Determine the [X, Y] coordinate at the center of the cell enclosing the given text.  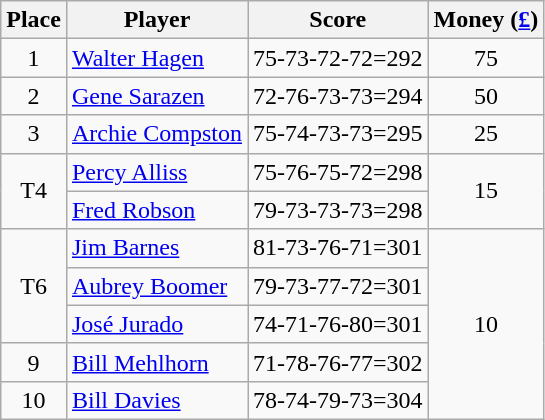
Percy Alliss [156, 172]
74-71-76-80=301 [338, 324]
9 [34, 362]
25 [486, 134]
Aubrey Boomer [156, 286]
78-74-79-73=304 [338, 400]
Bill Mehlhorn [156, 362]
T6 [34, 286]
72-76-73-73=294 [338, 96]
Jim Barnes [156, 248]
2 [34, 96]
José Jurado [156, 324]
Place [34, 20]
71-78-76-77=302 [338, 362]
75-74-73-73=295 [338, 134]
Score [338, 20]
Walter Hagen [156, 58]
79-73-77-72=301 [338, 286]
75-73-72-72=292 [338, 58]
50 [486, 96]
Money (£) [486, 20]
Gene Sarazen [156, 96]
T4 [34, 191]
Bill Davies [156, 400]
75 [486, 58]
81-73-76-71=301 [338, 248]
Player [156, 20]
Fred Robson [156, 210]
75-76-75-72=298 [338, 172]
1 [34, 58]
Archie Compston [156, 134]
15 [486, 191]
79-73-73-73=298 [338, 210]
3 [34, 134]
